Return (X, Y) of the center of cell containing provided text 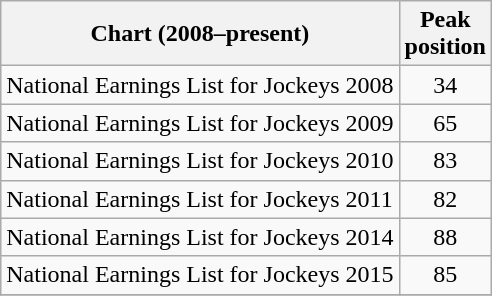
National Earnings List for Jockeys 2009 (200, 123)
82 (445, 199)
Peakposition (445, 34)
Chart (2008–present) (200, 34)
National Earnings List for Jockeys 2011 (200, 199)
National Earnings List for Jockeys 2015 (200, 275)
88 (445, 237)
85 (445, 275)
34 (445, 85)
National Earnings List for Jockeys 2014 (200, 237)
83 (445, 161)
65 (445, 123)
National Earnings List for Jockeys 2010 (200, 161)
National Earnings List for Jockeys 2008 (200, 85)
